Identify which cell holds the provided text, then report its [X, Y] central coordinate. 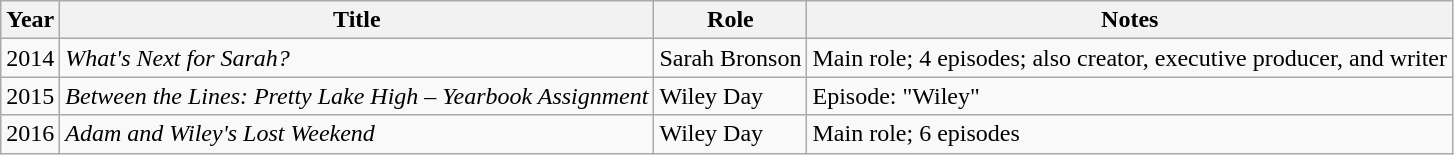
Year [30, 20]
Main role; 6 episodes [1130, 134]
Sarah Bronson [730, 58]
Episode: "Wiley" [1130, 96]
Notes [1130, 20]
2014 [30, 58]
Main role; 4 episodes; also creator, executive producer, and writer [1130, 58]
2016 [30, 134]
Title [357, 20]
Between the Lines: Pretty Lake High – Yearbook Assignment [357, 96]
Adam and Wiley's Lost Weekend [357, 134]
2015 [30, 96]
Role [730, 20]
What's Next for Sarah? [357, 58]
